Detect which cell encompasses the target text, then output its [x, y] center coordinate. 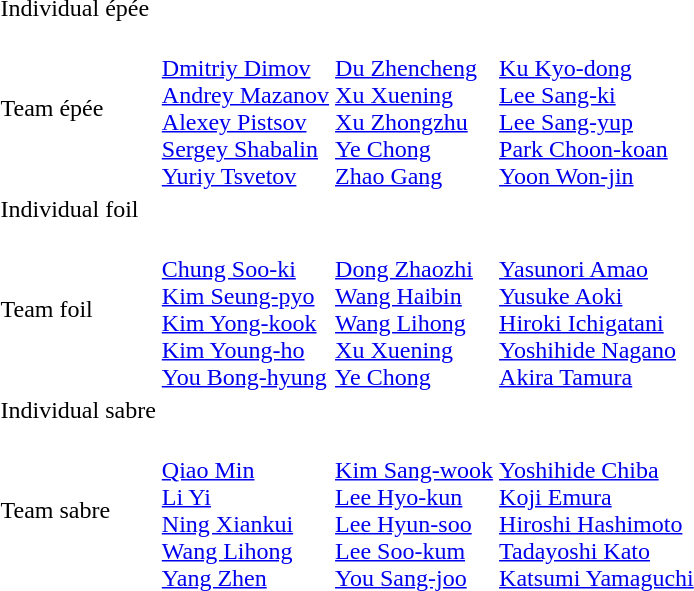
Du ZhenchengXu XueningXu ZhongzhuYe ChongZhao Gang [414, 108]
Chung Soo-kiKim Seung-pyoKim Yong-kookKim Young-hoYou Bong-hyung [245, 310]
Dong ZhaozhiWang HaibinWang LihongXu XueningYe Chong [414, 310]
Dmitriy DimovAndrey MazanovAlexey PistsovSergey ShabalinYuriy Tsvetov [245, 108]
